Detect which cell encompasses the target text, then output its (x, y) center coordinate. 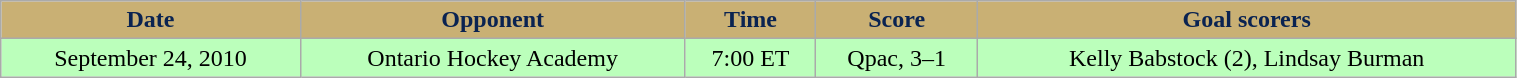
Ontario Hockey Academy (492, 58)
Date (151, 20)
Score (896, 20)
Goal scorers (1246, 20)
7:00 ET (750, 58)
Opponent (492, 20)
Time (750, 20)
September 24, 2010 (151, 58)
Qpac, 3–1 (896, 58)
Kelly Babstock (2), Lindsay Burman (1246, 58)
